Capture the cell that displays the provided text and extract its [x, y] central coordinate. 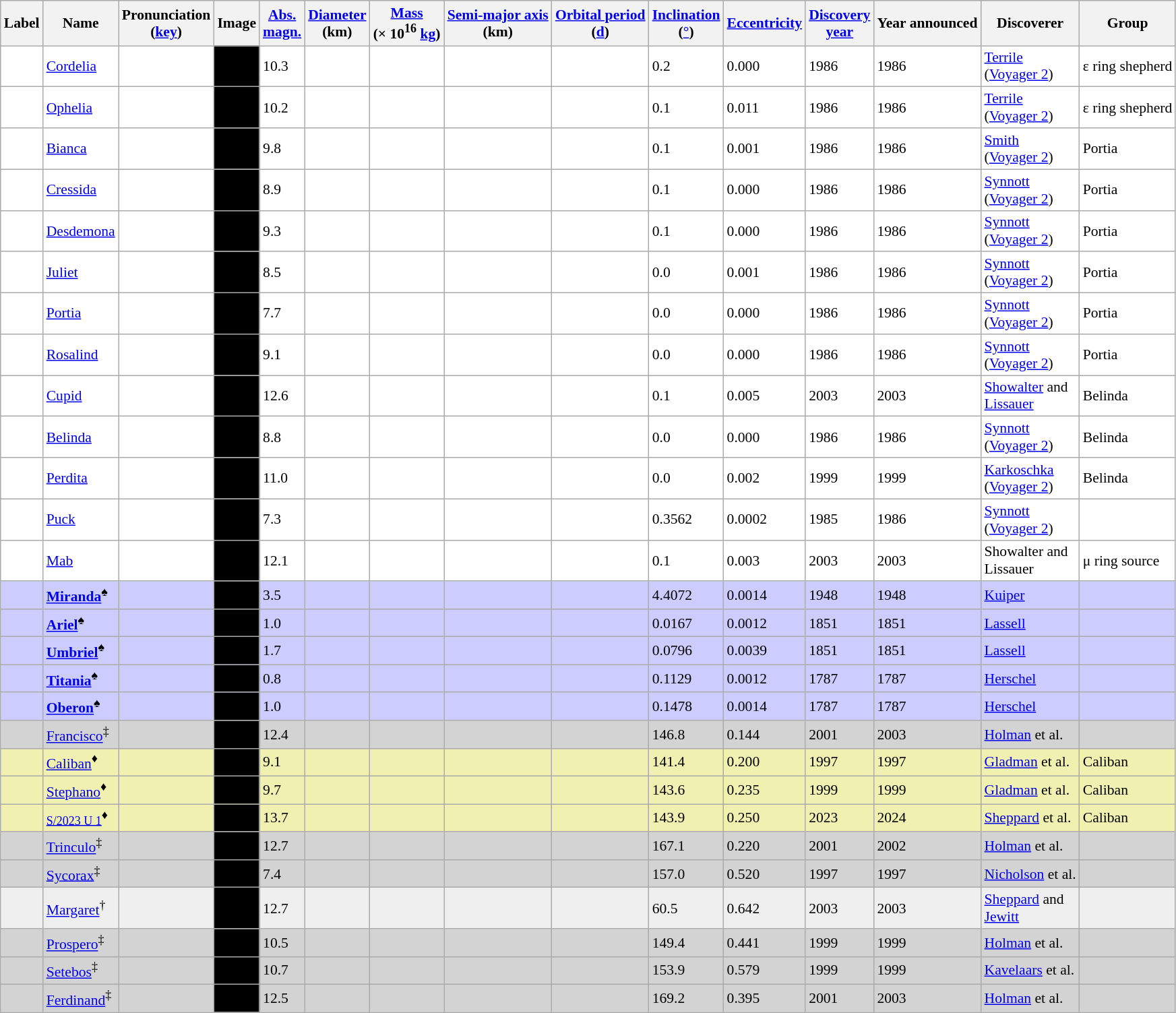
10.7 [282, 971]
Ferdinand‡ [81, 999]
Titania♠ [81, 679]
146.8 [686, 735]
12.6 [282, 396]
9.7 [282, 790]
Year announced [927, 23]
Diameter(km) [337, 23]
Kavelaars et al. [1030, 971]
153.9 [686, 971]
0.144 [765, 735]
Stephano♦ [81, 790]
10.3 [282, 66]
0.0167 [686, 623]
0.579 [765, 971]
0.3562 [686, 519]
Juliet [81, 272]
Ophelia [81, 108]
0.002 [765, 479]
Margaret† [81, 909]
Caliban♦ [81, 763]
Label [22, 23]
0.2 [686, 66]
0.220 [765, 845]
Abs.magn. [282, 23]
10.2 [282, 108]
Kuiper [1030, 596]
Inclination(°) [686, 23]
149.4 [686, 942]
Desdemona [81, 231]
0.250 [765, 818]
0.005 [765, 396]
1985 [840, 519]
Prospero‡ [81, 942]
13.7 [282, 818]
Ariel♠ [81, 623]
Trinculo‡ [81, 845]
Setebos‡ [81, 971]
Pronunciation(key) [166, 23]
12.4 [282, 735]
3.5 [282, 596]
Francisco‡ [81, 735]
Nicholson et al. [1030, 873]
2023 [840, 818]
0.200 [765, 763]
Discoveryyear [840, 23]
12.5 [282, 999]
Group [1128, 23]
141.4 [686, 763]
Rosalind [81, 355]
169.2 [686, 999]
Mab [81, 561]
0.520 [765, 873]
0.8 [282, 679]
0.235 [765, 790]
9.8 [282, 148]
0.003 [765, 561]
2002 [927, 845]
1.7 [282, 651]
8.5 [282, 272]
0.642 [765, 909]
4.4072 [686, 596]
Mass(× 1016 kg) [407, 23]
Oberon♠ [81, 706]
7.7 [282, 314]
Miranda♠ [81, 596]
Discoverer [1030, 23]
Karkoschka (Voyager 2) [1030, 479]
Sheppard and Jewitt [1030, 909]
0.0796 [686, 651]
Sycorax‡ [81, 873]
11.0 [282, 479]
Perdita [81, 479]
0.0039 [765, 651]
7.3 [282, 519]
Puck [81, 519]
0.0002 [765, 519]
Sheppard et al. [1030, 818]
167.1 [686, 845]
Smith (Voyager 2) [1030, 148]
Cressida [81, 190]
8.9 [282, 190]
7.4 [282, 873]
143.9 [686, 818]
S/2023 U 1♦ [81, 818]
Semi-major axis(km) [498, 23]
157.0 [686, 873]
143.6 [686, 790]
2024 [927, 818]
0.011 [765, 108]
Orbital period(d) [600, 23]
Bianca [81, 148]
Umbriel♠ [81, 651]
10.5 [282, 942]
0.1478 [686, 706]
Cordelia [81, 66]
0.1129 [686, 679]
Eccentricity [765, 23]
Image [237, 23]
0.441 [765, 942]
Name [81, 23]
μ ring source [1128, 561]
12.1 [282, 561]
0.395 [765, 999]
Cupid [81, 396]
8.8 [282, 437]
9.3 [282, 231]
60.5 [686, 909]
